Provide the [x, y] coordinate of the cell's center where the given text is located.  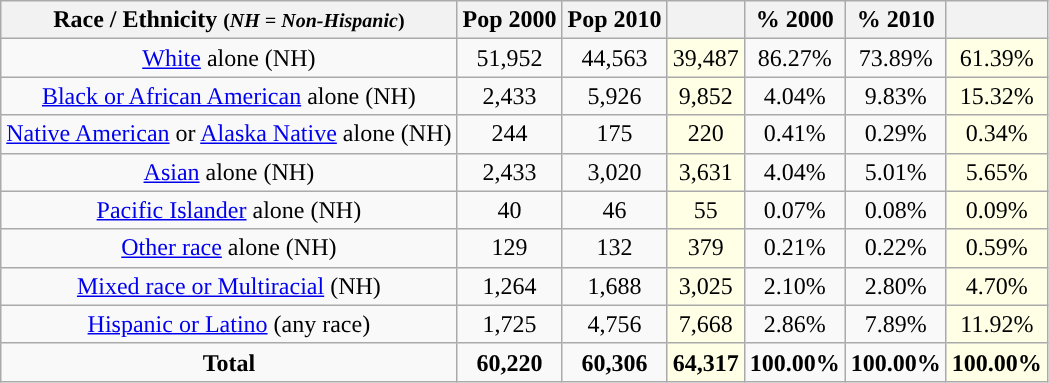
3,631 [706, 172]
3,025 [706, 286]
0.09% [996, 210]
0.08% [896, 210]
7,668 [706, 324]
Asian alone (NH) [229, 172]
Total [229, 362]
Hispanic or Latino (any race) [229, 324]
15.32% [996, 96]
4.70% [996, 286]
61.39% [996, 58]
5.01% [896, 172]
0.22% [896, 248]
44,563 [614, 58]
Pacific Islander alone (NH) [229, 210]
3,020 [614, 172]
51,952 [510, 58]
5.65% [996, 172]
46 [614, 210]
0.41% [794, 134]
White alone (NH) [229, 58]
0.59% [996, 248]
1,264 [510, 286]
0.21% [794, 248]
175 [614, 134]
64,317 [706, 362]
2.10% [794, 286]
2.80% [896, 286]
4,756 [614, 324]
132 [614, 248]
5,926 [614, 96]
1,725 [510, 324]
129 [510, 248]
55 [706, 210]
% 2010 [896, 20]
Mixed race or Multiracial (NH) [229, 286]
60,306 [614, 362]
7.89% [896, 324]
244 [510, 134]
9.83% [896, 96]
Pop 2000 [510, 20]
0.29% [896, 134]
% 2000 [794, 20]
Pop 2010 [614, 20]
1,688 [614, 286]
220 [706, 134]
86.27% [794, 58]
Native American or Alaska Native alone (NH) [229, 134]
11.92% [996, 324]
Race / Ethnicity (NH = Non-Hispanic) [229, 20]
73.89% [896, 58]
0.07% [794, 210]
39,487 [706, 58]
Black or African American alone (NH) [229, 96]
40 [510, 210]
2.86% [794, 324]
60,220 [510, 362]
379 [706, 248]
Other race alone (NH) [229, 248]
9,852 [706, 96]
0.34% [996, 134]
